For the text-containing cell, return its midpoint in [X, Y] coordinate format. 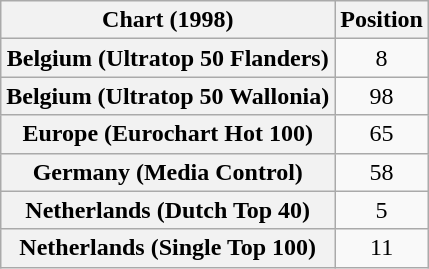
Belgium (Ultratop 50 Wallonia) [168, 96]
Position [382, 20]
Europe (Eurochart Hot 100) [168, 134]
11 [382, 248]
Netherlands (Single Top 100) [168, 248]
Netherlands (Dutch Top 40) [168, 210]
65 [382, 134]
5 [382, 210]
8 [382, 58]
Belgium (Ultratop 50 Flanders) [168, 58]
98 [382, 96]
Germany (Media Control) [168, 172]
Chart (1998) [168, 20]
58 [382, 172]
